Locate the cell with the specified text and output its [X, Y] center coordinate. 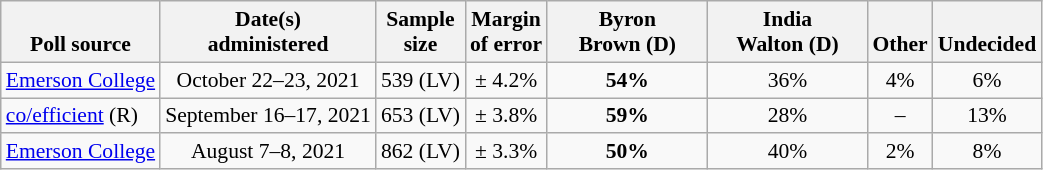
13% [987, 116]
Undecided [987, 32]
40% [787, 152]
653 (LV) [420, 116]
September 16–17, 2021 [268, 116]
28% [787, 116]
± 3.3% [506, 152]
2% [900, 152]
Date(s)administered [268, 32]
8% [987, 152]
October 22–23, 2021 [268, 80]
Samplesize [420, 32]
August 7–8, 2021 [268, 152]
862 (LV) [420, 152]
54% [627, 80]
4% [900, 80]
Marginof error [506, 32]
539 (LV) [420, 80]
± 3.8% [506, 116]
– [900, 116]
Other [900, 32]
Poll source [80, 32]
6% [987, 80]
± 4.2% [506, 80]
IndiaWalton (D) [787, 32]
50% [627, 152]
co/efficient (R) [80, 116]
ByronBrown (D) [627, 32]
36% [787, 80]
59% [627, 116]
